Output the (X, Y) coordinate of the center of the cell containing the given text.  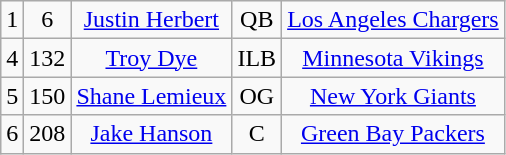
ILB (257, 58)
C (257, 134)
5 (12, 96)
4 (12, 58)
Justin Herbert (152, 20)
Jake Hanson (152, 134)
132 (48, 58)
New York Giants (394, 96)
Minnesota Vikings (394, 58)
Green Bay Packers (394, 134)
Shane Lemieux (152, 96)
OG (257, 96)
1 (12, 20)
150 (48, 96)
208 (48, 134)
Los Angeles Chargers (394, 20)
Troy Dye (152, 58)
QB (257, 20)
